Return (x, y) of the center of cell containing provided text 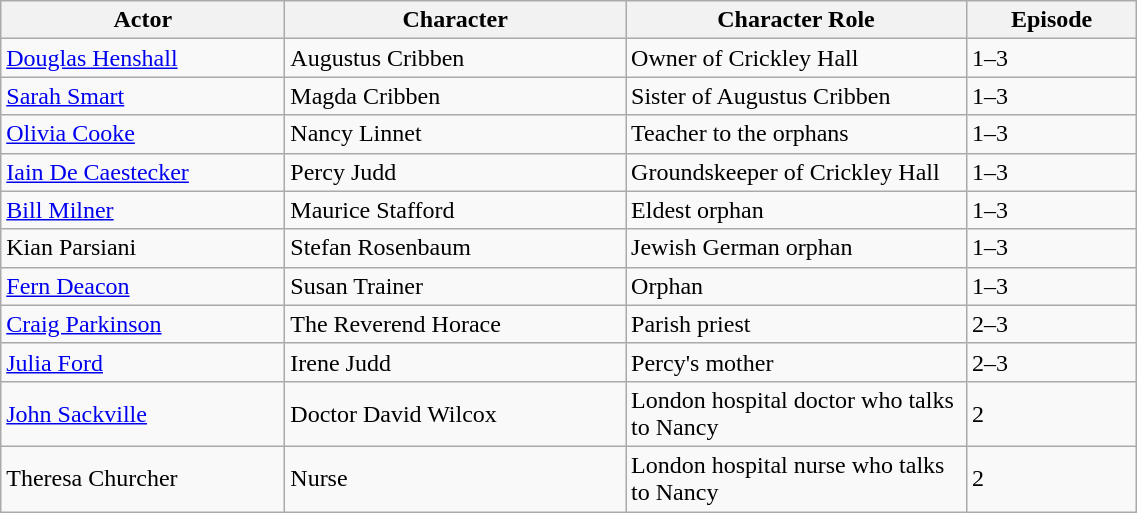
Percy Judd (456, 172)
Teacher to the orphans (796, 134)
Sarah Smart (143, 96)
Character (456, 20)
Character Role (796, 20)
Groundskeeper of Crickley Hall (796, 172)
Doctor David Wilcox (456, 414)
Nurse (456, 478)
Craig Parkinson (143, 324)
The Reverend Horace (456, 324)
Fern Deacon (143, 286)
Episode (1051, 20)
Owner of Crickley Hall (796, 58)
Theresa Churcher (143, 478)
Julia Ford (143, 362)
Kian Parsiani (143, 248)
Iain De Caestecker (143, 172)
Bill Milner (143, 210)
Olivia Cooke (143, 134)
Nancy Linnet (456, 134)
Sister of Augustus Cribben (796, 96)
Irene Judd (456, 362)
Jewish German orphan (796, 248)
London hospital doctor who talks to Nancy (796, 414)
Actor (143, 20)
Susan Trainer (456, 286)
Parish priest (796, 324)
Magda Cribben (456, 96)
Douglas Henshall (143, 58)
Percy's mother (796, 362)
Maurice Stafford (456, 210)
Augustus Cribben (456, 58)
John Sackville (143, 414)
Eldest orphan (796, 210)
Stefan Rosenbaum (456, 248)
Orphan (796, 286)
London hospital nurse who talks to Nancy (796, 478)
